Find where the given text appears and provide that cell's center as (x, y) coordinate. 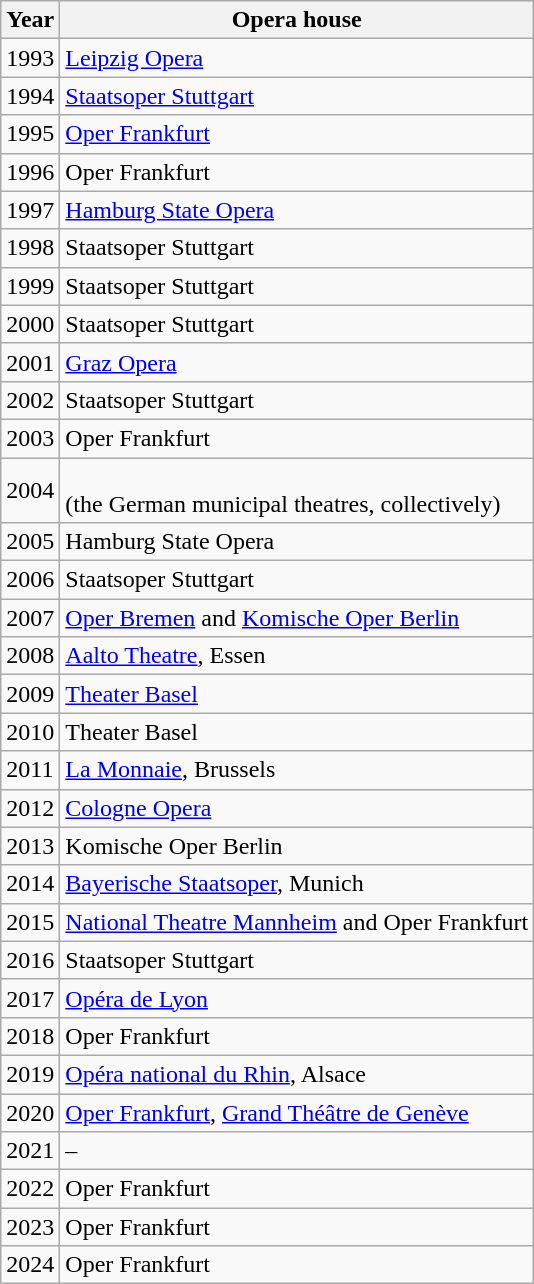
1994 (30, 96)
2005 (30, 542)
2002 (30, 400)
2011 (30, 770)
Graz Opera (297, 362)
La Monnaie, Brussels (297, 770)
Leipzig Opera (297, 58)
2020 (30, 1113)
2016 (30, 960)
2014 (30, 884)
1995 (30, 134)
2004 (30, 490)
2019 (30, 1074)
2008 (30, 656)
Oper Bremen and Komische Oper Berlin (297, 618)
Oper Frankfurt, Grand Théâtre de Genève (297, 1113)
2017 (30, 998)
2023 (30, 1227)
Opéra national du Rhin, Alsace (297, 1074)
Year (30, 20)
2009 (30, 694)
Bayerische Staatsoper, Munich (297, 884)
– (297, 1151)
1997 (30, 210)
2003 (30, 438)
Opéra de Lyon (297, 998)
2010 (30, 732)
2013 (30, 846)
2000 (30, 324)
2024 (30, 1265)
Komische Oper Berlin (297, 846)
Opera house (297, 20)
2022 (30, 1189)
1996 (30, 172)
2021 (30, 1151)
Cologne Opera (297, 808)
2015 (30, 922)
1999 (30, 286)
1998 (30, 248)
Aalto Theatre, Essen (297, 656)
2007 (30, 618)
(the German municipal theatres, collectively) (297, 490)
2018 (30, 1036)
2012 (30, 808)
2006 (30, 580)
National Theatre Mannheim and Oper Frankfurt (297, 922)
2001 (30, 362)
1993 (30, 58)
